Output the (x, y) coordinate of the center of the cell containing the given text.  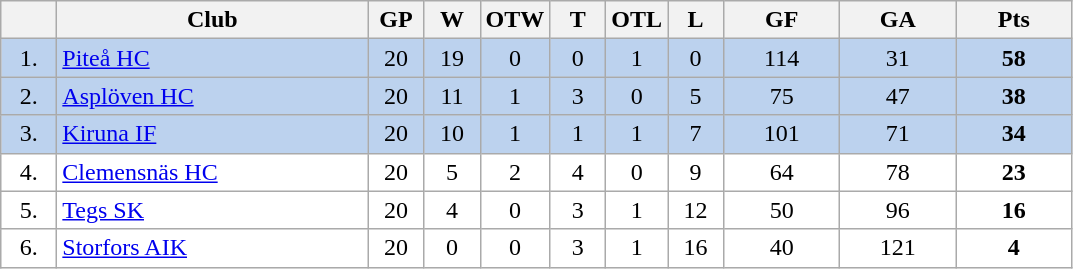
121 (898, 248)
2 (515, 172)
OTW (515, 20)
31 (898, 58)
Pts (1014, 20)
64 (782, 172)
L (696, 20)
3. (29, 134)
75 (782, 96)
5. (29, 210)
2. (29, 96)
40 (782, 248)
58 (1014, 58)
Storfors AIK (212, 248)
11 (452, 96)
Club (212, 20)
10 (452, 134)
101 (782, 134)
GF (782, 20)
12 (696, 210)
T (578, 20)
1. (29, 58)
Kiruna IF (212, 134)
W (452, 20)
114 (782, 58)
19 (452, 58)
71 (898, 134)
4. (29, 172)
6. (29, 248)
7 (696, 134)
Tegs SK (212, 210)
Asplöven HC (212, 96)
47 (898, 96)
96 (898, 210)
34 (1014, 134)
OTL (637, 20)
78 (898, 172)
50 (782, 210)
GP (396, 20)
9 (696, 172)
Piteå HC (212, 58)
GA (898, 20)
Clemensnäs HC (212, 172)
23 (1014, 172)
38 (1014, 96)
